Provide the (x, y) coordinate of the cell's center where the given text is located.  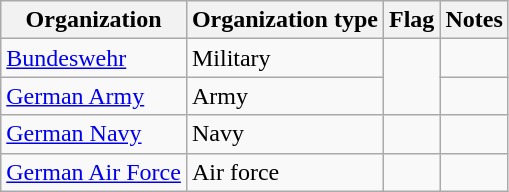
German Navy (94, 134)
Military (284, 58)
German Army (94, 96)
Army (284, 96)
Organization (94, 20)
Bundeswehr (94, 58)
German Air Force (94, 172)
Air force (284, 172)
Flag (411, 20)
Notes (474, 20)
Navy (284, 134)
Organization type (284, 20)
